For the text-containing cell, return its midpoint in (X, Y) coordinate format. 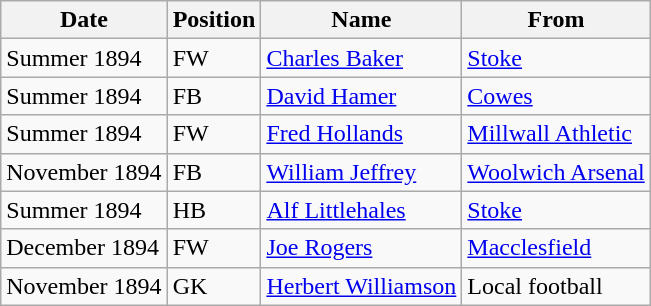
Position (214, 20)
Herbert Williamson (362, 286)
Cowes (556, 96)
Fred Hollands (362, 134)
From (556, 20)
Woolwich Arsenal (556, 172)
William Jeffrey (362, 172)
HB (214, 210)
Local football (556, 286)
GK (214, 286)
Joe Rogers (362, 248)
December 1894 (84, 248)
Macclesfield (556, 248)
David Hamer (362, 96)
Millwall Athletic (556, 134)
Alf Littlehales (362, 210)
Charles Baker (362, 58)
Name (362, 20)
Date (84, 20)
